Extract the [X, Y] coordinate from the center of the cell holding the provided text.  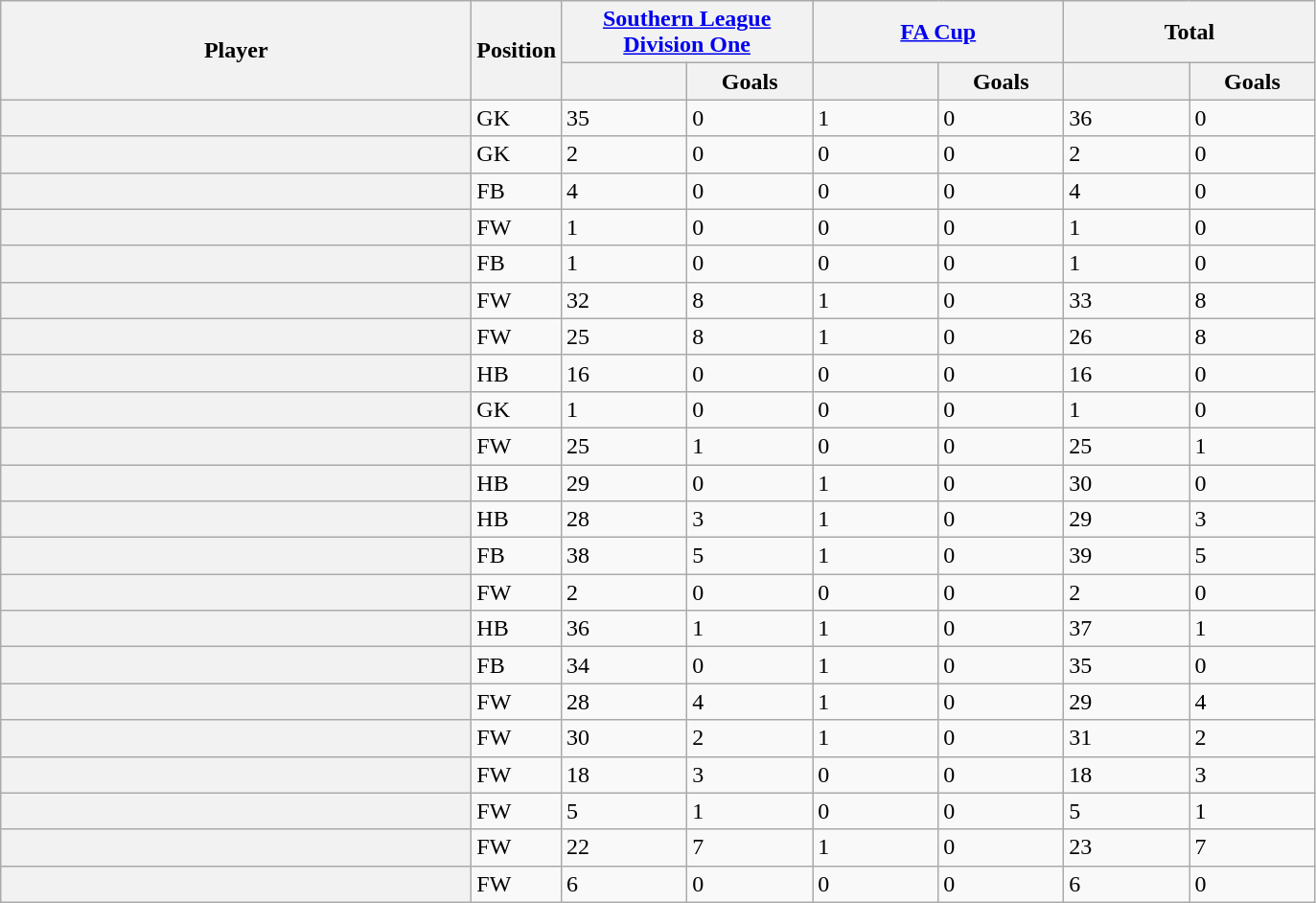
32 [625, 300]
23 [1127, 847]
Southern LeagueDivision One [687, 33]
Position [517, 50]
Player [236, 50]
39 [1127, 556]
22 [625, 847]
31 [1127, 738]
38 [625, 556]
37 [1127, 629]
34 [625, 665]
26 [1127, 336]
Total [1189, 33]
FA Cup [938, 33]
33 [1127, 300]
